Search for the cell housing the specified text and yield its [X, Y] center coordinate. 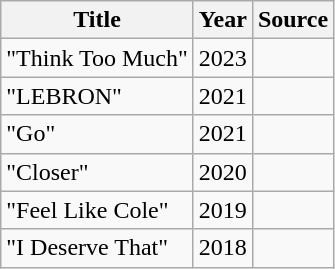
Year [222, 20]
"LEBRON" [98, 96]
"Feel Like Cole" [98, 210]
Title [98, 20]
Source [292, 20]
2019 [222, 210]
2020 [222, 172]
"Closer" [98, 172]
"I Deserve That" [98, 248]
2018 [222, 248]
"Think Too Much" [98, 58]
"Go" [98, 134]
2023 [222, 58]
